Detect which cell encompasses the target text, then output its (x, y) center coordinate. 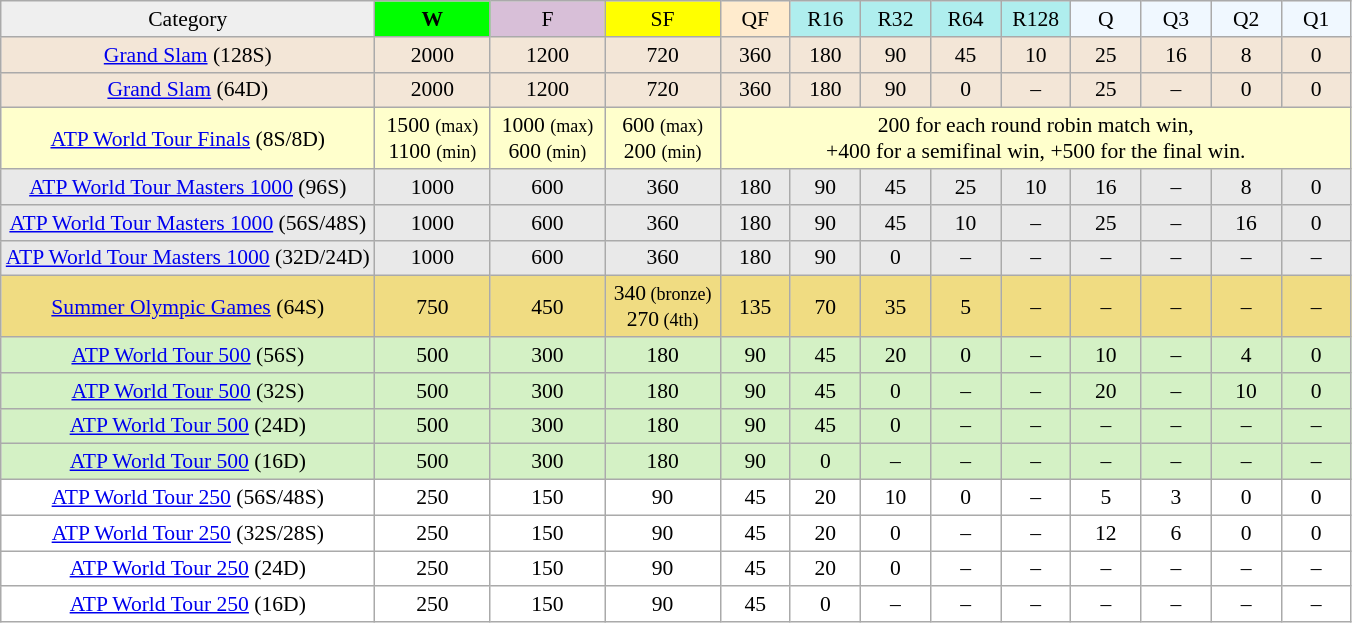
R128 (1036, 19)
ATP World Tour 250 (32S/28S) (188, 533)
750 (432, 306)
ATP World Tour 250 (24D) (188, 569)
4 (1246, 355)
Q (1106, 19)
ATP World Tour Finals (8S/8D) (188, 138)
ATP World Tour Masters 1000 (56S/48S) (188, 223)
Grand Slam (128S) (188, 55)
ATP World Tour Masters 1000 (32D/24D) (188, 258)
Grand Slam (64D) (188, 90)
Q3 (1176, 19)
ATP World Tour 250 (56S/48S) (188, 498)
ATP World Tour 500 (32S) (188, 391)
ATP World Tour 250 (16D) (188, 605)
600 (max) 200 (min) (662, 138)
450 (548, 306)
ATP World Tour 500 (24D) (188, 426)
70 (825, 306)
F (548, 19)
ATP World Tour 500 (16D) (188, 462)
12 (1106, 533)
35 (895, 306)
SF (662, 19)
Q1 (1316, 19)
1000 (max) 600 (min) (548, 138)
Q2 (1246, 19)
3 (1176, 498)
R64 (966, 19)
135 (755, 306)
200 for each round robin match win, +400 for a semifinal win, +500 for the final win. (1036, 138)
ATP World Tour 500 (56S) (188, 355)
340 (bronze) 270 (4th) (662, 306)
R32 (895, 19)
ATP World Tour Masters 1000 (96S) (188, 187)
QF (755, 19)
R16 (825, 19)
W (432, 19)
1500 (max) 1100 (min) (432, 138)
6 (1176, 533)
Category (188, 19)
Summer Olympic Games (64S) (188, 306)
